For the text-containing cell, return its midpoint in [x, y] coordinate format. 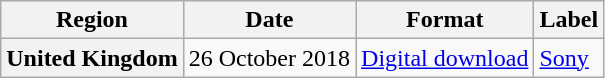
Format [445, 20]
Date [269, 20]
26 October 2018 [269, 58]
Region [92, 20]
United Kingdom [92, 58]
Label [569, 20]
Sony [569, 58]
Digital download [445, 58]
